Determine the [x, y] coordinate at the center of the cell enclosing the given text.  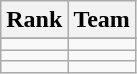
Team [102, 20]
Rank [34, 20]
